For the text-containing cell, return its midpoint in [x, y] coordinate format. 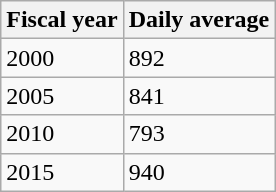
2015 [62, 172]
Daily average [199, 20]
2010 [62, 134]
841 [199, 96]
Fiscal year [62, 20]
2000 [62, 58]
793 [199, 134]
940 [199, 172]
892 [199, 58]
2005 [62, 96]
